For the text-containing cell, return its midpoint in (x, y) coordinate format. 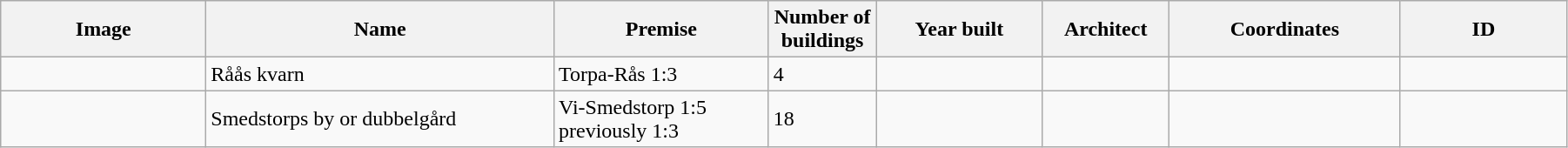
Torpa-Rås 1:3 (661, 74)
Råås kvarn (380, 74)
4 (822, 74)
Vi-Smedstorp 1:5previously 1:3 (661, 118)
ID (1483, 30)
Coordinates (1284, 30)
Name (380, 30)
Premise (661, 30)
Image (104, 30)
Smedstorps by or dubbelgård (380, 118)
Architect (1105, 30)
18 (822, 118)
Number ofbuildings (822, 30)
Year built (959, 30)
